Scan for the cell matching the given text and deliver its [x, y] coordinate at center. 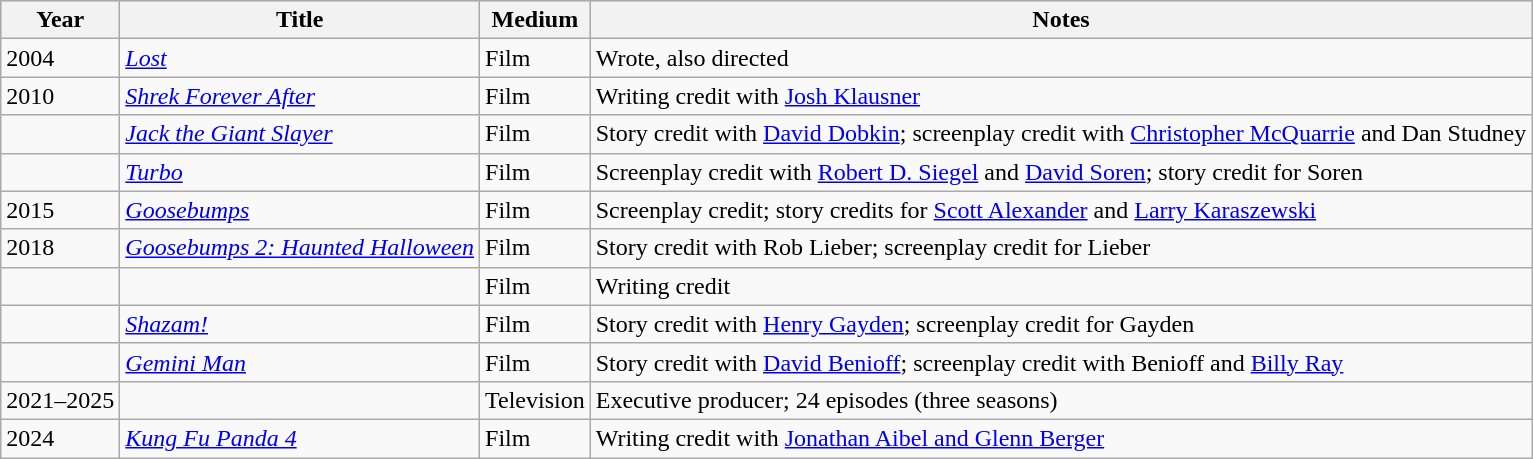
Shrek Forever After [300, 96]
Turbo [300, 172]
Story credit with David Dobkin; screenplay credit with Christopher McQuarrie and Dan Studney [1061, 134]
Story credit with Rob Lieber; screenplay credit for Lieber [1061, 248]
Medium [536, 20]
Gemini Man [300, 362]
2015 [60, 210]
Year [60, 20]
Shazam! [300, 324]
Jack the Giant Slayer [300, 134]
2004 [60, 58]
2018 [60, 248]
Writing credit [1061, 286]
Television [536, 400]
2024 [60, 438]
Kung Fu Panda 4 [300, 438]
Story credit with Henry Gayden; screenplay credit for Gayden [1061, 324]
Writing credit with Josh Klausner [1061, 96]
Story credit with David Benioff; screenplay credit with Benioff and Billy Ray [1061, 362]
2021–2025 [60, 400]
Goosebumps 2: Haunted Halloween [300, 248]
Executive producer; 24 episodes (three seasons) [1061, 400]
Goosebumps [300, 210]
Wrote, also directed [1061, 58]
Writing credit with Jonathan Aibel and Glenn Berger [1061, 438]
2010 [60, 96]
Screenplay credit with Robert D. Siegel and David Soren; story credit for Soren [1061, 172]
Title [300, 20]
Notes [1061, 20]
Lost [300, 58]
Screenplay credit; story credits for Scott Alexander and Larry Karaszewski [1061, 210]
